Find where the given text appears and provide that cell's center as [X, Y] coordinate. 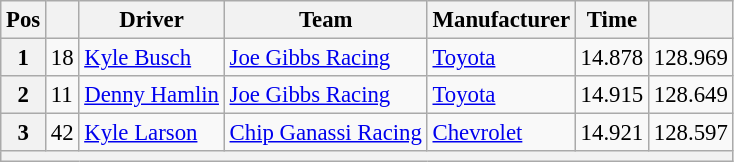
14.878 [612, 58]
Manufacturer [501, 20]
Chevrolet [501, 133]
Kyle Busch [152, 58]
14.915 [612, 95]
3 [24, 133]
2 [24, 95]
Chip Ganassi Racing [326, 133]
14.921 [612, 133]
128.969 [692, 58]
Driver [152, 20]
Denny Hamlin [152, 95]
Kyle Larson [152, 133]
11 [62, 95]
Pos [24, 20]
Time [612, 20]
128.597 [692, 133]
42 [62, 133]
128.649 [692, 95]
1 [24, 58]
Team [326, 20]
18 [62, 58]
